Pinpoint the cell where the given text exists, returning its [X, Y] midpoint coordinate. 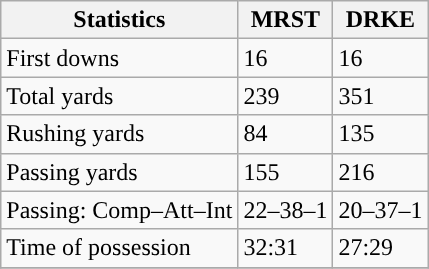
20–37–1 [380, 210]
239 [286, 96]
Rushing yards [120, 134]
135 [380, 134]
Passing yards [120, 172]
Time of possession [120, 248]
32:31 [286, 248]
DRKE [380, 20]
155 [286, 172]
216 [380, 172]
MRST [286, 20]
First downs [120, 58]
27:29 [380, 248]
84 [286, 134]
Passing: Comp–Att–Int [120, 210]
Total yards [120, 96]
22–38–1 [286, 210]
351 [380, 96]
Statistics [120, 20]
